Locate the cell with the specified text and output its [X, Y] center coordinate. 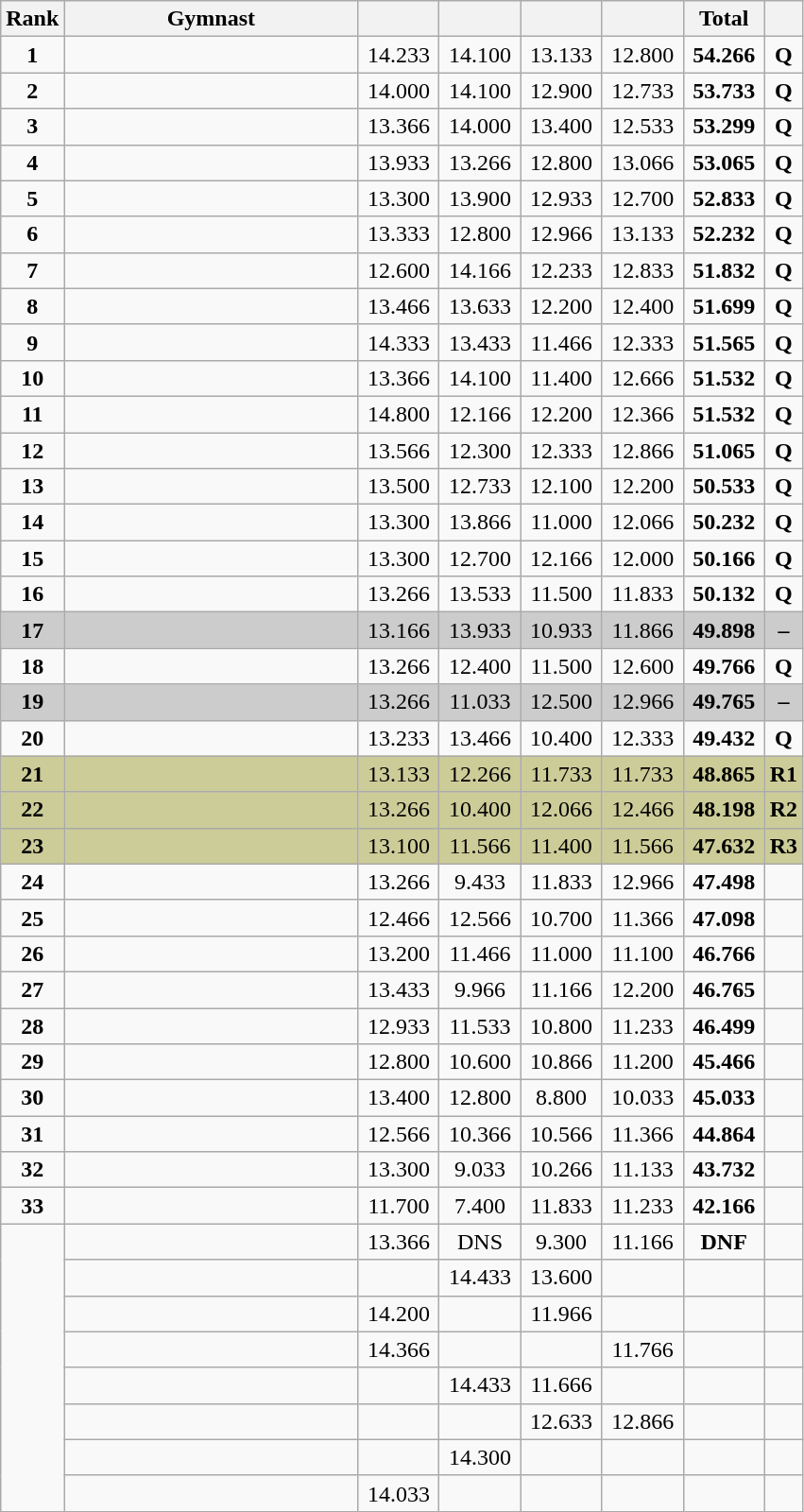
15 [32, 558]
24 [32, 882]
9 [32, 342]
12.300 [480, 451]
42.166 [724, 1206]
7 [32, 270]
49.432 [724, 738]
4 [32, 163]
R3 [783, 846]
11.866 [642, 630]
52.833 [724, 198]
12 [32, 451]
10.700 [561, 918]
32 [32, 1170]
13.866 [480, 523]
11.700 [399, 1206]
26 [32, 954]
12.500 [561, 702]
12.266 [480, 774]
13.100 [399, 846]
13.566 [399, 451]
17 [32, 630]
9.300 [561, 1242]
27 [32, 989]
19 [32, 702]
51.065 [724, 451]
46.765 [724, 989]
47.098 [724, 918]
54.266 [724, 55]
1 [32, 55]
16 [32, 594]
14.200 [399, 1314]
53.065 [724, 163]
50.132 [724, 594]
45.466 [724, 1062]
DNS [480, 1242]
2 [32, 91]
47.498 [724, 882]
53.299 [724, 127]
3 [32, 127]
44.864 [724, 1134]
9.433 [480, 882]
13.200 [399, 954]
5 [32, 198]
Total [724, 19]
29 [32, 1062]
43.732 [724, 1170]
12.233 [561, 270]
11.033 [480, 702]
8 [32, 306]
23 [32, 846]
51.699 [724, 306]
11.133 [642, 1170]
31 [32, 1134]
10.600 [480, 1062]
6 [32, 234]
R2 [783, 810]
30 [32, 1098]
11.200 [642, 1062]
22 [32, 810]
48.865 [724, 774]
12.633 [561, 1421]
10.266 [561, 1170]
14.800 [399, 414]
10.933 [561, 630]
50.232 [724, 523]
10 [32, 378]
7.400 [480, 1206]
45.033 [724, 1098]
14.233 [399, 55]
11.533 [480, 1025]
13.066 [642, 163]
13.633 [480, 306]
52.232 [724, 234]
13 [32, 487]
49.766 [724, 666]
14 [32, 523]
12.100 [561, 487]
11 [32, 414]
13.333 [399, 234]
47.632 [724, 846]
14.166 [480, 270]
14.300 [480, 1457]
48.198 [724, 810]
12.666 [642, 378]
10.866 [561, 1062]
18 [32, 666]
51.832 [724, 270]
9.966 [480, 989]
46.766 [724, 954]
10.366 [480, 1134]
11.766 [642, 1349]
DNF [724, 1242]
10.800 [561, 1025]
14.333 [399, 342]
13.166 [399, 630]
53.733 [724, 91]
12.000 [642, 558]
46.499 [724, 1025]
50.166 [724, 558]
11.100 [642, 954]
13.233 [399, 738]
13.600 [561, 1278]
20 [32, 738]
28 [32, 1025]
R1 [783, 774]
12.533 [642, 127]
12.900 [561, 91]
12.833 [642, 270]
13.533 [480, 594]
49.765 [724, 702]
13.900 [480, 198]
14.033 [399, 1493]
25 [32, 918]
51.565 [724, 342]
13.500 [399, 487]
Gymnast [212, 19]
49.898 [724, 630]
10.033 [642, 1098]
9.033 [480, 1170]
Rank [32, 19]
12.366 [642, 414]
10.566 [561, 1134]
11.666 [561, 1385]
14.366 [399, 1349]
11.966 [561, 1314]
50.533 [724, 487]
8.800 [561, 1098]
21 [32, 774]
33 [32, 1206]
